Determine the (x, y) coordinate at the center of the cell enclosing the given text.  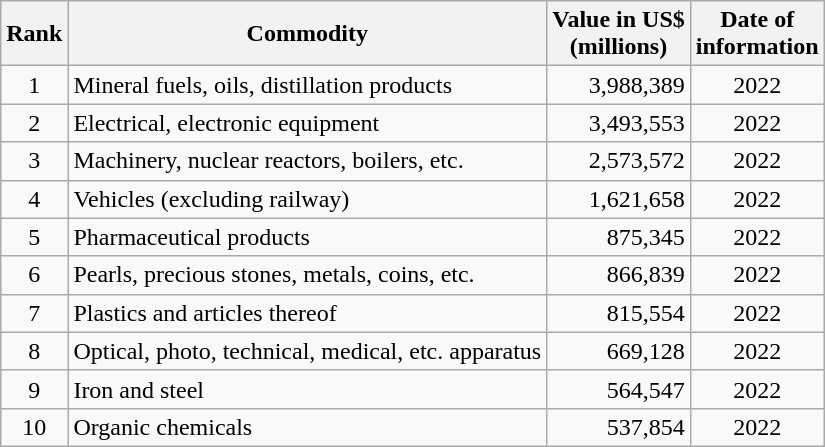
7 (34, 313)
Pearls, precious stones, metals, coins, etc. (308, 275)
Mineral fuels, oils, distillation products (308, 85)
3,988,389 (619, 85)
1 (34, 85)
Organic chemicals (308, 427)
815,554 (619, 313)
Rank (34, 34)
3 (34, 161)
875,345 (619, 237)
Plastics and articles thereof (308, 313)
866,839 (619, 275)
5 (34, 237)
Machinery, nuclear reactors, boilers, etc. (308, 161)
Vehicles (excluding railway) (308, 199)
1,621,658 (619, 199)
2,573,572 (619, 161)
Pharmaceutical products (308, 237)
Date ofinformation (757, 34)
2 (34, 123)
Iron and steel (308, 389)
6 (34, 275)
537,854 (619, 427)
Value in US$(millions) (619, 34)
564,547 (619, 389)
Electrical, electronic equipment (308, 123)
Commodity (308, 34)
4 (34, 199)
669,128 (619, 351)
8 (34, 351)
9 (34, 389)
3,493,553 (619, 123)
Optical, photo, technical, medical, etc. apparatus (308, 351)
10 (34, 427)
